Search for the cell housing the specified text and yield its [X, Y] center coordinate. 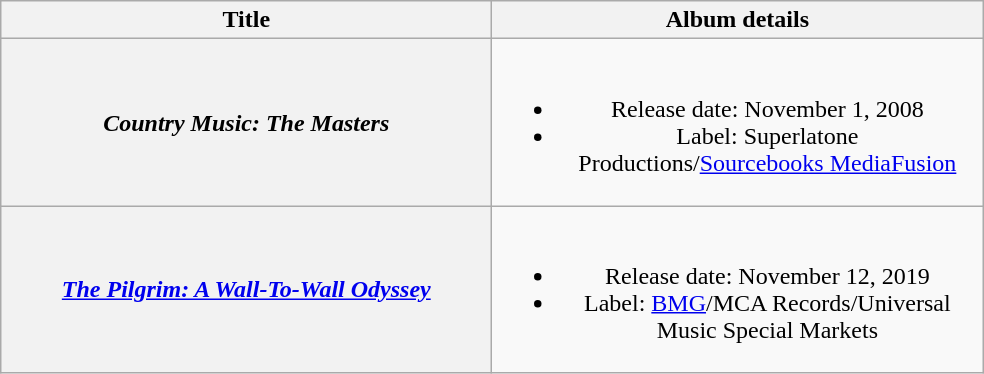
Release date: November 1, 2008Label: Superlatone Productions/Sourcebooks MediaFusion [738, 122]
Release date: November 12, 2019Label: BMG/MCA Records/Universal Music Special Markets [738, 290]
Title [246, 20]
Album details [738, 20]
The Pilgrim: A Wall-To-Wall Odyssey [246, 290]
Country Music: The Masters [246, 122]
